Capture the cell that displays the provided text and extract its [x, y] central coordinate. 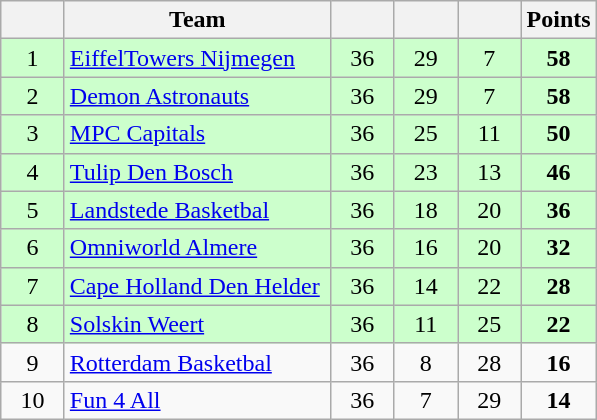
3 [33, 134]
23 [426, 172]
Team [197, 20]
Fun 4 All [197, 400]
Solskin Weert [197, 324]
Points [558, 20]
9 [33, 362]
6 [33, 248]
Rotterdam Basketbal [197, 362]
13 [490, 172]
50 [558, 134]
5 [33, 210]
Landstede Basketbal [197, 210]
32 [558, 248]
Omniworld Almere [197, 248]
2 [33, 96]
46 [558, 172]
1 [33, 58]
EiffelTowers Nijmegen [197, 58]
MPC Capitals [197, 134]
Tulip Den Bosch [197, 172]
10 [33, 400]
Cape Holland Den Helder [197, 286]
Demon Astronauts [197, 96]
18 [426, 210]
4 [33, 172]
